Identify which cell holds the provided text, then report its (X, Y) central coordinate. 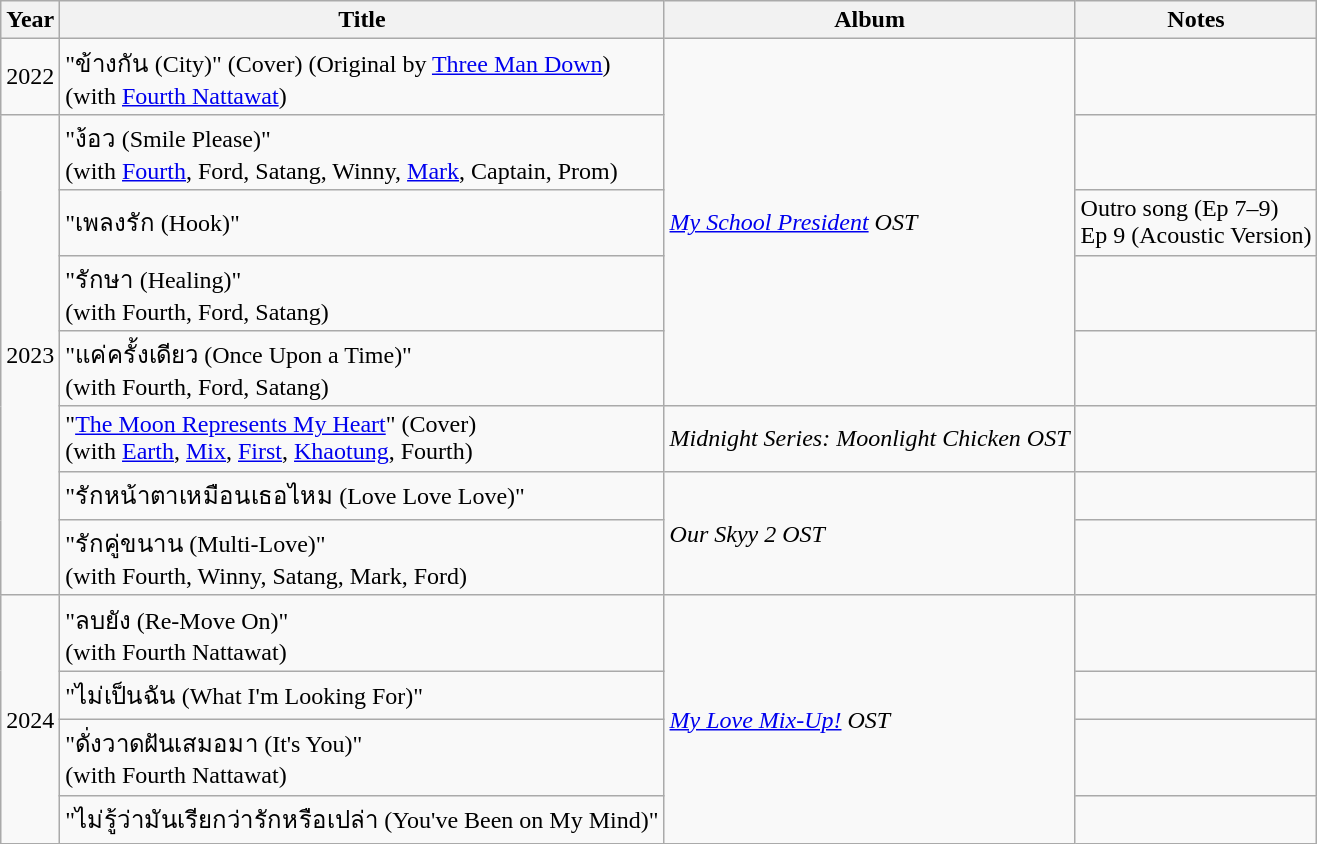
Year (30, 20)
My Love Mix-Up! OST (870, 719)
"ง้อว (Smile Please)"(with Fourth, Ford, Satang, Winny, Mark, Captain, Prom) (362, 152)
"ข้างกัน (City)" (Cover) (Original by Three Man Down)(with Fourth Nattawat) (362, 77)
Notes (1196, 20)
"เพลงรัก (Hook)" (362, 222)
"ไม่เป็นฉัน (What I'm Looking For)" (362, 696)
"รักษา (Healing)"(with Fourth, Ford, Satang) (362, 293)
"รักคู่ขนาน (Multi-Love)"(with Fourth, Winny, Satang, Mark, Ford) (362, 558)
2024 (30, 719)
2023 (30, 354)
"รักหน้าตาเหมือนเธอไหม (Love Love Love)" (362, 496)
2022 (30, 77)
"แค่ครั้งเดียว (Once Upon a Time)"(with Fourth, Ford, Satang) (362, 369)
Midnight Series: Moonlight Chicken OST (870, 438)
"The Moon Represents My Heart" (Cover)(with Earth, Mix, First, Khaotung, Fourth) (362, 438)
"ดั่งวาดฝันเสมอมา (It's You)"(with Fourth Nattawat) (362, 757)
My School President OST (870, 222)
"ลบยัง (Re-Move On)"(with Fourth Nattawat) (362, 633)
Our Skyy 2 OST (870, 533)
"ไม่รู้ว่ามันเรียกว่ารักหรือเปล่า (You've Been on My Mind)" (362, 820)
Outro song (Ep 7–9)Ep 9 (Acoustic Version) (1196, 222)
Title (362, 20)
Album (870, 20)
